Extract the (x, y) coordinate from the center of the cell holding the provided text.  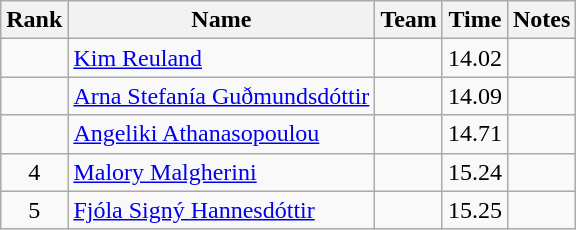
14.09 (474, 96)
Angeliki Athanasopoulou (222, 134)
15.24 (474, 172)
Notes (541, 20)
4 (34, 172)
14.02 (474, 58)
Fjóla Signý Hannesdóttir (222, 210)
Time (474, 20)
5 (34, 210)
Arna Stefanía Guðmundsdóttir (222, 96)
14.71 (474, 134)
Name (222, 20)
Team (409, 20)
Rank (34, 20)
Kim Reuland (222, 58)
Malory Malgherini (222, 172)
15.25 (474, 210)
